Detect which cell encompasses the target text, then output its (X, Y) center coordinate. 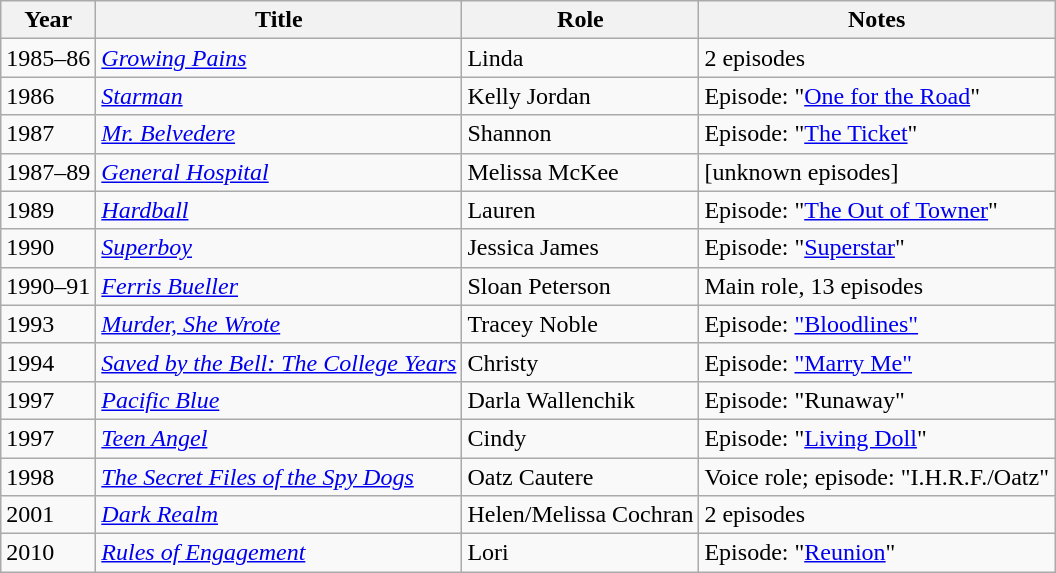
Starman (279, 96)
Mr. Belvedere (279, 134)
Episode: "Bloodlines" (877, 324)
Linda (580, 58)
General Hospital (279, 172)
Superboy (279, 248)
Title (279, 20)
Episode: "Superstar" (877, 248)
Kelly Jordan (580, 96)
1990 (48, 248)
Hardball (279, 210)
Voice role; episode: "I.H.R.F./Oatz" (877, 477)
Role (580, 20)
Episode: "Marry Me" (877, 362)
Helen/Melissa Cochran (580, 515)
Oatz Cautere (580, 477)
Episode: "Runaway" (877, 400)
Episode: "Living Doll" (877, 438)
Teen Angel (279, 438)
Tracey Noble (580, 324)
Cindy (580, 438)
Year (48, 20)
Dark Realm (279, 515)
[unknown episodes] (877, 172)
2001 (48, 515)
Growing Pains (279, 58)
Episode: "Reunion" (877, 553)
Main role, 13 episodes (877, 286)
1986 (48, 96)
1985–86 (48, 58)
Christy (580, 362)
Pacific Blue (279, 400)
1993 (48, 324)
1987–89 (48, 172)
Episode: "The Ticket" (877, 134)
1998 (48, 477)
Lori (580, 553)
Ferris Bueller (279, 286)
Rules of Engagement (279, 553)
Saved by the Bell: The College Years (279, 362)
Episode: "One for the Road" (877, 96)
Darla Wallenchik (580, 400)
Episode: "The Out of Towner" (877, 210)
Melissa McKee (580, 172)
2010 (48, 553)
Jessica James (580, 248)
Sloan Peterson (580, 286)
Lauren (580, 210)
1989 (48, 210)
1994 (48, 362)
1987 (48, 134)
Murder, She Wrote (279, 324)
The Secret Files of the Spy Dogs (279, 477)
Shannon (580, 134)
Notes (877, 20)
1990–91 (48, 286)
